Detect which cell encompasses the target text, then output its (X, Y) center coordinate. 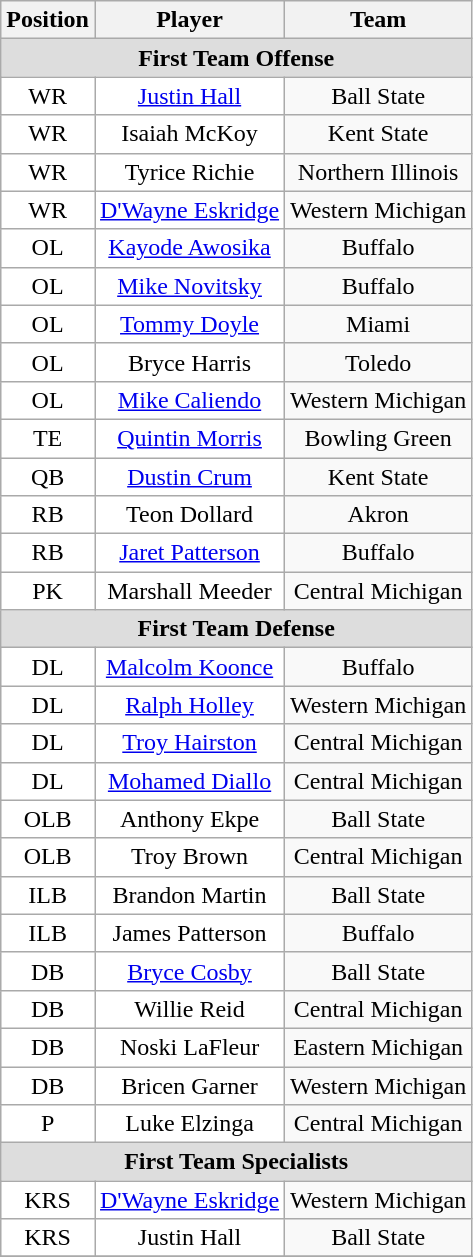
Team (378, 20)
First Team Specialists (236, 1162)
Eastern Michigan (378, 1047)
James Patterson (189, 933)
Tyrice Richie (189, 172)
TE (48, 438)
Troy Brown (189, 857)
Troy Hairston (189, 743)
Mike Novitsky (189, 286)
PK (48, 591)
Kayode Awosika (189, 248)
First Team Defense (236, 629)
First Team Offense (236, 58)
Willie Reid (189, 1009)
Marshall Meeder (189, 591)
Akron (378, 515)
Northern Illinois (378, 172)
Teon Dollard (189, 515)
Bowling Green (378, 438)
Toledo (378, 362)
Quintin Morris (189, 438)
Brandon Martin (189, 895)
Position (48, 20)
QB (48, 477)
Isaiah McKoy (189, 134)
Anthony Ekpe (189, 819)
Bricen Garner (189, 1085)
Noski LaFleur (189, 1047)
Player (189, 20)
Malcolm Koonce (189, 667)
Luke Elzinga (189, 1124)
Bryce Cosby (189, 971)
P (48, 1124)
Bryce Harris (189, 362)
Miami (378, 324)
Mohamed Diallo (189, 781)
Dustin Crum (189, 477)
Tommy Doyle (189, 324)
Mike Caliendo (189, 400)
Jaret Patterson (189, 553)
Ralph Holley (189, 705)
